Determine the [x, y] coordinate at the center of the cell enclosing the given text.  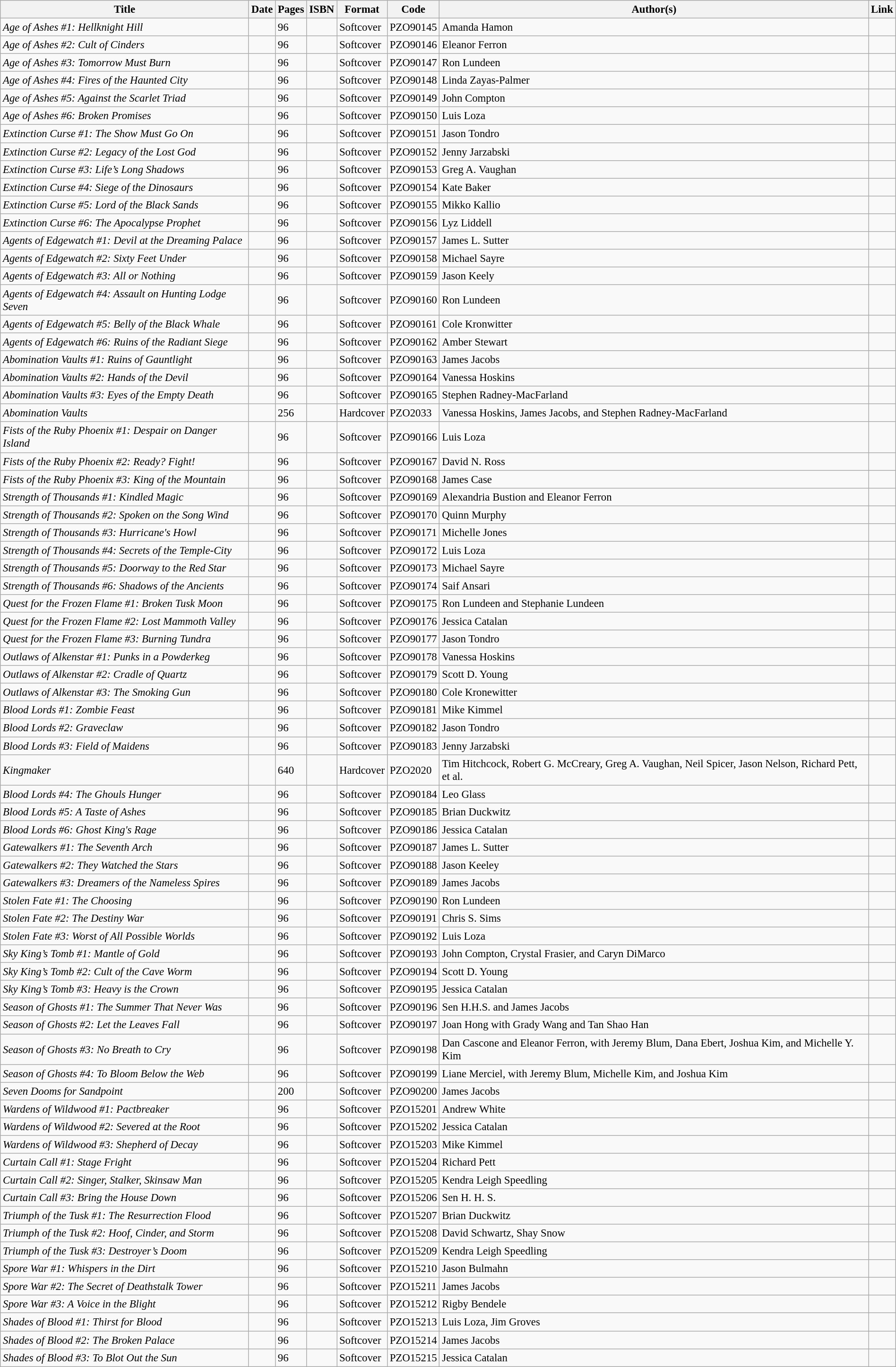
Agents of Edgewatch #5: Belly of the Black Whale [125, 324]
PZO90148 [413, 80]
Abomination Vaults #2: Hands of the Devil [125, 378]
PZO90181 [413, 710]
Age of Ashes #6: Broken Promises [125, 116]
Abomination Vaults #1: Ruins of Gauntlight [125, 360]
PZO90165 [413, 395]
Agents of Edgewatch #4: Assault on Hunting Lodge Seven [125, 300]
PZO90194 [413, 972]
Blood Lords #2: Graveclaw [125, 728]
Fists of the Ruby Phoenix #3: King of the Mountain [125, 479]
Fists of the Ruby Phoenix #1: Despair on Danger Island [125, 438]
Cole Kronwitter [654, 324]
Age of Ashes #5: Against the Scarlet Triad [125, 98]
PZO15207 [413, 1216]
Quest for the Frozen Flame #3: Burning Tundra [125, 639]
PZO90154 [413, 187]
Abomination Vaults #3: Eyes of the Empty Death [125, 395]
Extinction Curse #3: Life’s Long Shadows [125, 169]
PZO90183 [413, 746]
PZO15210 [413, 1269]
Date [262, 9]
PZO90184 [413, 794]
Season of Ghosts #4: To Bloom Below the Web [125, 1073]
Season of Ghosts #1: The Summer That Never Was [125, 1007]
PZO90149 [413, 98]
Amanda Hamon [654, 27]
Kate Baker [654, 187]
PZO90177 [413, 639]
Sen H. H. S. [654, 1198]
Liane Merciel, with Jeremy Blum, Michelle Kim, and Joshua Kim [654, 1073]
Code [413, 9]
Season of Ghosts #2: Let the Leaves Fall [125, 1025]
PZO90167 [413, 461]
Kingmaker [125, 770]
PZO90145 [413, 27]
PZO90150 [413, 116]
Curtain Call #3: Bring the House Down [125, 1198]
Link [882, 9]
Dan Cascone and Eleanor Ferron, with Jeremy Blum, Dana Ebert, Joshua Kim, and Michelle Y. Kim [654, 1049]
PZO90147 [413, 63]
PZO90156 [413, 223]
Wardens of Wildwood #2: Severed at the Root [125, 1127]
PZO90189 [413, 883]
Season of Ghosts #3: No Breath to Cry [125, 1049]
PZO15204 [413, 1162]
PZO90160 [413, 300]
PZO15202 [413, 1127]
PZO15209 [413, 1251]
PZO90188 [413, 865]
PZO90179 [413, 675]
Curtain Call #2: Singer, Stalker, Skinsaw Man [125, 1180]
PZO90180 [413, 692]
PZO90170 [413, 515]
PZO15213 [413, 1322]
PZO90200 [413, 1091]
PZO90191 [413, 918]
PZO15206 [413, 1198]
PZO90187 [413, 848]
Luis Loza, Jim Groves [654, 1322]
Greg A. Vaughan [654, 169]
Lyz Liddell [654, 223]
PZO90153 [413, 169]
PZO90164 [413, 378]
Ron Lundeen and Stephanie Lundeen [654, 604]
Abomination Vaults [125, 413]
Stolen Fate #2: The Destiny War [125, 918]
Outlaws of Alkenstar #1: Punks in a Powderkeg [125, 657]
Jason Keely [654, 276]
Outlaws of Alkenstar #2: Cradle of Quartz [125, 675]
Strength of Thousands #6: Shadows of the Ancients [125, 586]
Shades of Blood #1: Thirst for Blood [125, 1322]
Cole Kronewitter [654, 692]
PZO90146 [413, 45]
200 [291, 1091]
Andrew White [654, 1109]
Fists of the Ruby Phoenix #2: Ready? Fight! [125, 461]
Format [362, 9]
PZO90173 [413, 568]
Gatewalkers #3: Dreamers of the Nameless Spires [125, 883]
Jason Keeley [654, 865]
Wardens of Wildwood #1: Pactbreaker [125, 1109]
Saif Ansari [654, 586]
Extinction Curse #6: The Apocalypse Prophet [125, 223]
Richard Pett [654, 1162]
David N. Ross [654, 461]
Agents of Edgewatch #1: Devil at the Dreaming Palace [125, 241]
James Case [654, 479]
PZO90158 [413, 258]
PZO2020 [413, 770]
Blood Lords #1: Zombie Feast [125, 710]
PZO90159 [413, 276]
PZO15203 [413, 1144]
Leo Glass [654, 794]
PZO15205 [413, 1180]
Linda Zayas-Palmer [654, 80]
PZO2033 [413, 413]
Jason Bulmahn [654, 1269]
Age of Ashes #3: Tomorrow Must Burn [125, 63]
Quinn Murphy [654, 515]
Vanessa Hoskins, James Jacobs, and Stephen Radney-MacFarland [654, 413]
PZO90172 [413, 550]
Shades of Blood #2: The Broken Palace [125, 1340]
PZO90190 [413, 900]
Extinction Curse #4: Siege of the Dinosaurs [125, 187]
PZO90161 [413, 324]
Extinction Curse #2: Legacy of the Lost God [125, 152]
PZO15215 [413, 1358]
John Compton, Crystal Frasier, and Caryn DiMarco [654, 954]
Gatewalkers #2: They Watched the Stars [125, 865]
Extinction Curse #1: The Show Must Go On [125, 134]
PZO15214 [413, 1340]
PZO90195 [413, 989]
PZO90155 [413, 205]
PZO90193 [413, 954]
PZO90163 [413, 360]
Stolen Fate #3: Worst of All Possible Worlds [125, 936]
Stolen Fate #1: The Choosing [125, 900]
PZO15211 [413, 1287]
Age of Ashes #1: Hellknight Hill [125, 27]
Alexandria Bustion and Eleanor Ferron [654, 497]
Extinction Curse #5: Lord of the Black Sands [125, 205]
Blood Lords #5: A Taste of Ashes [125, 812]
PZO90192 [413, 936]
PZO90157 [413, 241]
PZO90162 [413, 342]
PZO90185 [413, 812]
ISBN [322, 9]
Quest for the Frozen Flame #1: Broken Tusk Moon [125, 604]
Pages [291, 9]
Strength of Thousands #3: Hurricane's Howl [125, 533]
PZO90168 [413, 479]
256 [291, 413]
Strength of Thousands #2: Spoken on the Song Wind [125, 515]
Spore War #2: The Secret of Deathstalk Tower [125, 1287]
Chris S. Sims [654, 918]
Outlaws of Alkenstar #3: The Smoking Gun [125, 692]
Spore War #1: Whispers in the Dirt [125, 1269]
Strength of Thousands #5: Doorway to the Red Star [125, 568]
PZO90199 [413, 1073]
Shades of Blood #3: To Blot Out the Sun [125, 1358]
Blood Lords #3: Field of Maidens [125, 746]
PZO90176 [413, 622]
Sky King’s Tomb #1: Mantle of Gold [125, 954]
PZO15212 [413, 1304]
PZO90169 [413, 497]
Age of Ashes #2: Cult of Cinders [125, 45]
Strength of Thousands #4: Secrets of the Temple-City [125, 550]
David Schwartz, Shay Snow [654, 1233]
PZO90182 [413, 728]
Strength of Thousands #1: Kindled Magic [125, 497]
PZO90171 [413, 533]
Triumph of the Tusk #3: Destroyer’s Doom [125, 1251]
John Compton [654, 98]
Stephen Radney-MacFarland [654, 395]
PZO90166 [413, 438]
640 [291, 770]
Curtain Call #1: Stage Fright [125, 1162]
Sky King’s Tomb #2: Cult of the Cave Worm [125, 972]
Triumph of the Tusk #2: Hoof, Cinder, and Storm [125, 1233]
PZO90151 [413, 134]
Agents of Edgewatch #6: Ruins of the Radiant Siege [125, 342]
Blood Lords #6: Ghost King's Rage [125, 830]
Blood Lords #4: The Ghouls Hunger [125, 794]
PZO90186 [413, 830]
Sen H.H.S. and James Jacobs [654, 1007]
PZO90175 [413, 604]
Rigby Bendele [654, 1304]
PZO15208 [413, 1233]
Spore War #3: A Voice in the Blight [125, 1304]
Amber Stewart [654, 342]
Author(s) [654, 9]
Eleanor Ferron [654, 45]
Title [125, 9]
PZO15201 [413, 1109]
Joan Hong with Grady Wang and Tan Shao Han [654, 1025]
Tim Hitchcock, Robert G. McCreary, Greg A. Vaughan, Neil Spicer, Jason Nelson, Richard Pett, et al. [654, 770]
Triumph of the Tusk #1: The Resurrection Flood [125, 1216]
Agents of Edgewatch #3: All or Nothing [125, 276]
PZO90197 [413, 1025]
PZO90198 [413, 1049]
PZO90152 [413, 152]
PZO90174 [413, 586]
Quest for the Frozen Flame #2: Lost Mammoth Valley [125, 622]
Gatewalkers #1: The Seventh Arch [125, 848]
Agents of Edgewatch #2: Sixty Feet Under [125, 258]
PZO90178 [413, 657]
Mikko Kallio [654, 205]
PZO90196 [413, 1007]
Sky King’s Tomb #3: Heavy is the Crown [125, 989]
Michelle Jones [654, 533]
Age of Ashes #4: Fires of the Haunted City [125, 80]
Seven Dooms for Sandpoint [125, 1091]
Wardens of Wildwood #3: Shepherd of Decay [125, 1144]
